Detect which cell encompasses the target text, then output its [X, Y] center coordinate. 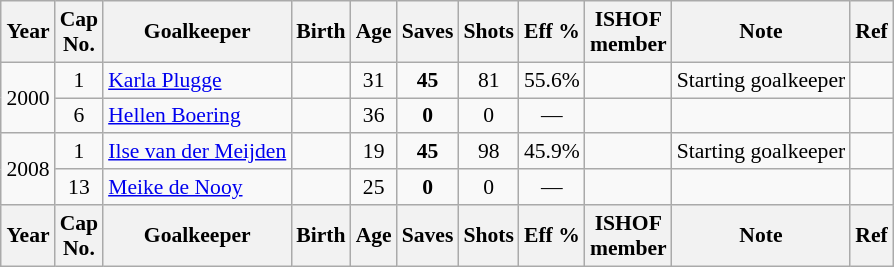
25 [374, 187]
Meike de Nooy [197, 187]
6 [80, 116]
45.9% [552, 152]
Ilse van der Meijden [197, 152]
Hellen Boering [197, 116]
2000 [28, 98]
31 [374, 80]
81 [488, 80]
55.6% [552, 80]
Karla Plugge [197, 80]
98 [488, 152]
13 [80, 187]
36 [374, 116]
19 [374, 152]
2008 [28, 170]
